Find where the given text appears and provide that cell's center as [X, Y] coordinate. 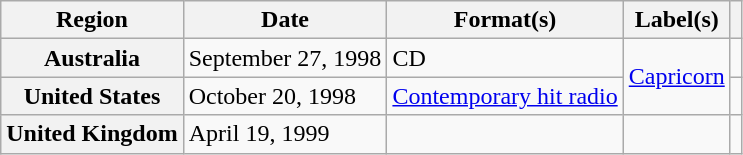
April 19, 1999 [285, 134]
Label(s) [676, 20]
October 20, 1998 [285, 96]
September 27, 1998 [285, 58]
Australia [92, 58]
United States [92, 96]
CD [505, 58]
Format(s) [505, 20]
Date [285, 20]
United Kingdom [92, 134]
Capricorn [676, 77]
Contemporary hit radio [505, 96]
Region [92, 20]
